Capture the cell that displays the provided text and extract its [X, Y] central coordinate. 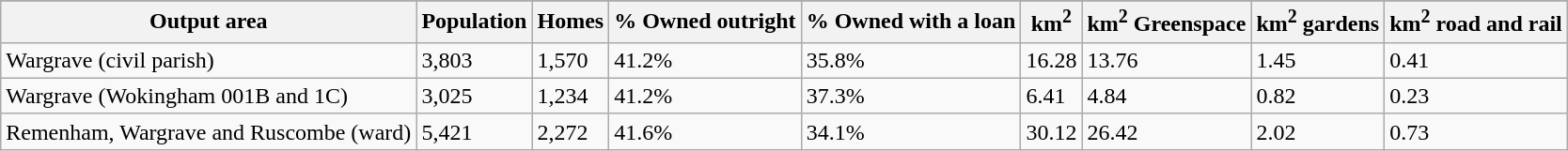
34.1% [911, 131]
3,025 [474, 96]
km2 gardens [1318, 23]
km2 Greenspace [1167, 23]
5,421 [474, 131]
1,570 [571, 60]
2,272 [571, 131]
0.41 [1476, 60]
26.42 [1167, 131]
41.6% [705, 131]
% Owned with a loan [911, 23]
37.3% [911, 96]
3,803 [474, 60]
13.76 [1167, 60]
0.82 [1318, 96]
30.12 [1051, 131]
6.41 [1051, 96]
16.28 [1051, 60]
Output area [209, 23]
1,234 [571, 96]
Population [474, 23]
Wargrave (Wokingham 001B and 1C) [209, 96]
km2 road and rail [1476, 23]
4.84 [1167, 96]
1.45 [1318, 60]
Homes [571, 23]
% Owned outright [705, 23]
km2 [1051, 23]
0.73 [1476, 131]
2.02 [1318, 131]
0.23 [1476, 96]
Remenham, Wargrave and Ruscombe (ward) [209, 131]
Wargrave (civil parish) [209, 60]
35.8% [911, 60]
